Pinpoint the cell where the given text exists, returning its [x, y] midpoint coordinate. 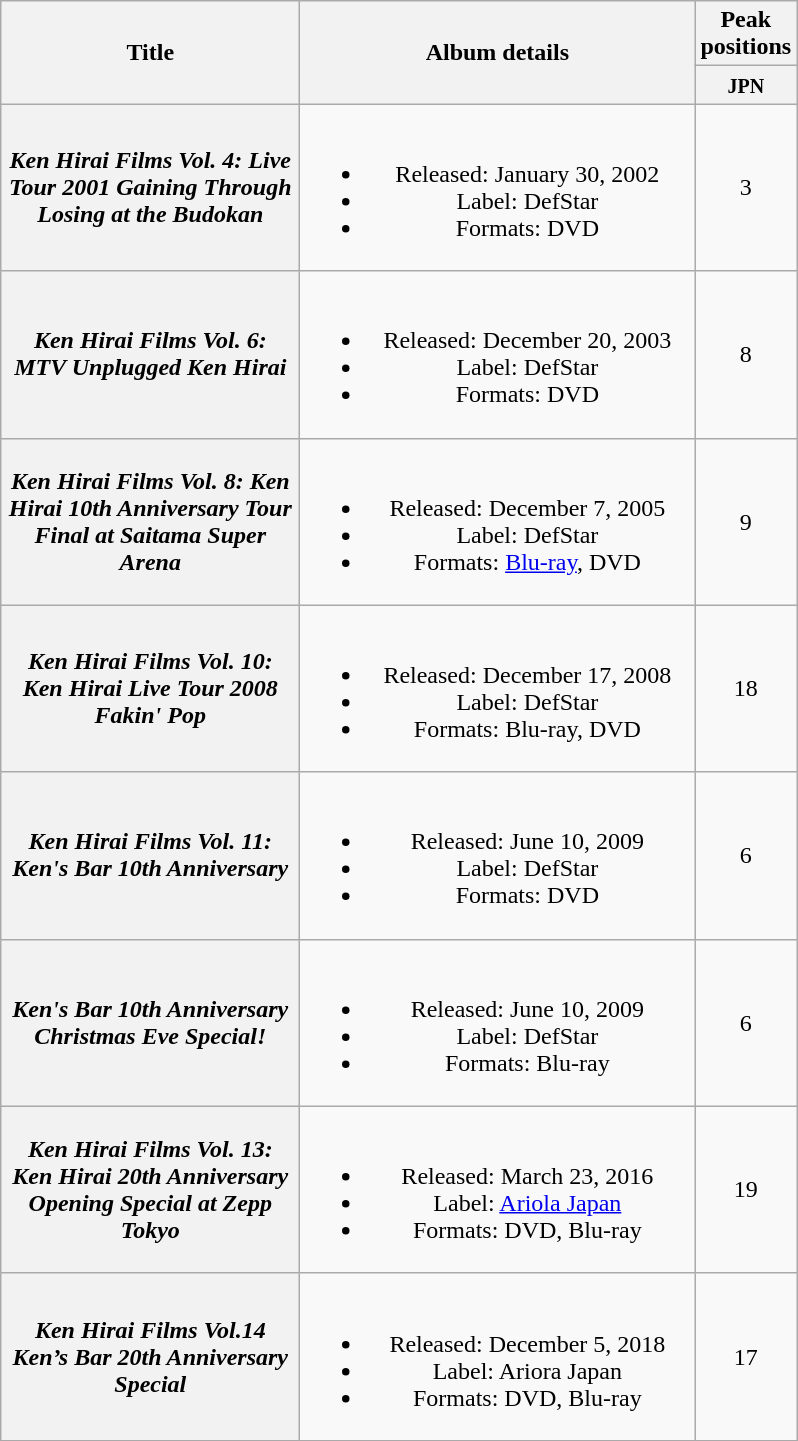
Title [150, 52]
8 [746, 354]
Ken Hirai Films Vol. 8: Ken Hirai 10th Anniversary Tour Final at Saitama Super Arena [150, 522]
Album details [498, 52]
Ken Hirai Films Vol. 11: Ken's Bar 10th Anniversary [150, 856]
Released: June 10, 2009Label: DefStarFormats: DVD [498, 856]
JPN [746, 85]
Released: December 5, 2018Label: Ariora JapanFormats: DVD, Blu-ray [498, 1356]
Released: December 20, 2003Label: DefStarFormats: DVD [498, 354]
Released: January 30, 2002Label: DefStarFormats: DVD [498, 188]
Ken's Bar 10th Anniversary Christmas Eve Special! [150, 1022]
19 [746, 1190]
Released: March 23, 2016Label: Ariola JapanFormats: DVD, Blu-ray [498, 1190]
Peak positions [746, 34]
Released: December 17, 2008Label: DefStarFormats: Blu-ray, DVD [498, 688]
17 [746, 1356]
3 [746, 188]
Released: June 10, 2009Label: DefStarFormats: Blu-ray [498, 1022]
Ken Hirai Films Vol. 6: MTV Unplugged Ken Hirai [150, 354]
Ken Hirai Films Vol. 13: Ken Hirai 20th Anniversary Opening Special at Zepp Tokyo [150, 1190]
18 [746, 688]
Released: December 7, 2005Label: DefStarFormats: Blu-ray, DVD [498, 522]
Ken Hirai Films Vol. 10: Ken Hirai Live Tour 2008 Fakin' Pop [150, 688]
Ken Hirai Films Vol. 4: Live Tour 2001 Gaining Through Losing at the Budokan [150, 188]
9 [746, 522]
Ken Hirai Films Vol.14 Ken’s Bar 20th Anniversary Special [150, 1356]
